Pinpoint the cell where the given text exists, returning its (x, y) midpoint coordinate. 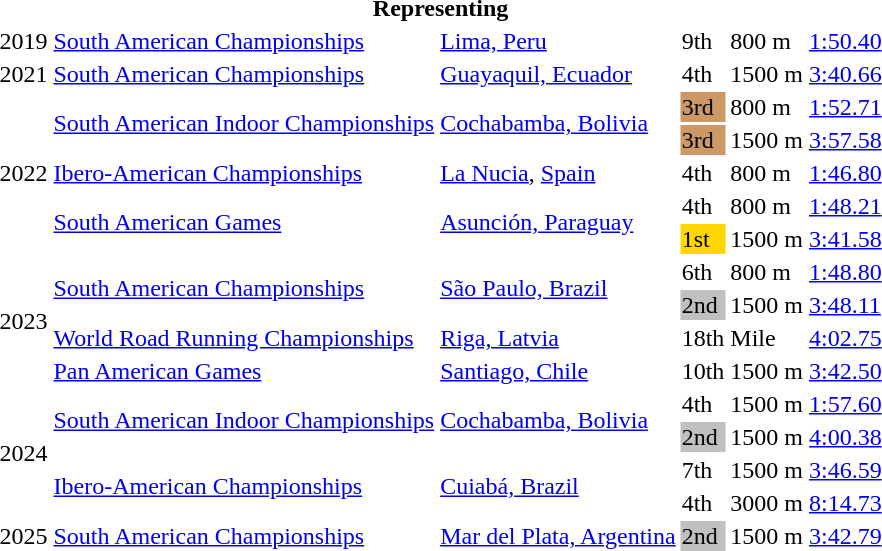
Lima, Peru (558, 41)
18th (703, 338)
Cuiabá, Brazil (558, 486)
Mile (767, 338)
7th (703, 470)
São Paulo, Brazil (558, 288)
9th (703, 41)
Guayaquil, Ecuador (558, 74)
3000 m (767, 503)
6th (703, 272)
1st (703, 239)
Asunción, Paraguay (558, 222)
World Road Running Championships (244, 338)
La Nucia, Spain (558, 173)
Riga, Latvia (558, 338)
10th (703, 371)
South American Games (244, 222)
Mar del Plata, Argentina (558, 536)
Santiago, Chile (558, 371)
Pan American Games (244, 371)
